Scan for the cell matching the given text and deliver its (x, y) coordinate at center. 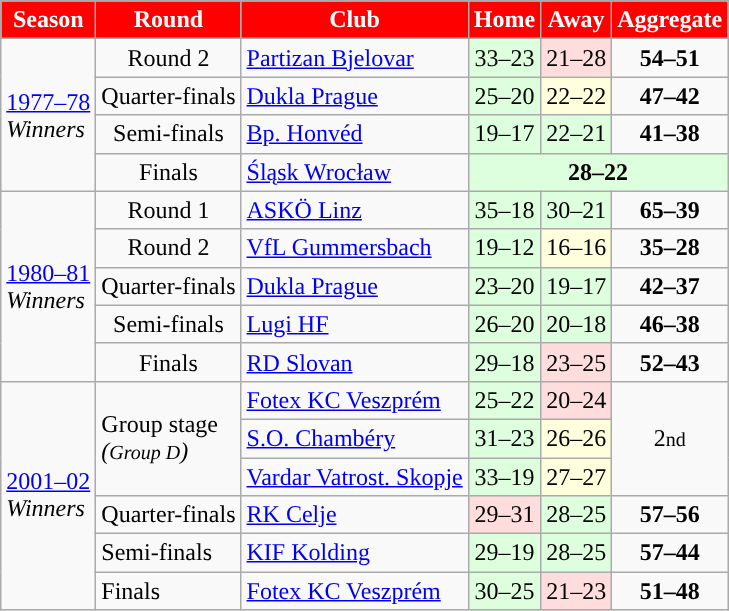
1977–78 Winners (48, 115)
Aggregate (670, 20)
41–38 (670, 134)
Partizan Bjelovar (354, 58)
31–23 (504, 438)
RD Slovan (354, 362)
29–31 (504, 515)
42–37 (670, 286)
Group stage(Group D) (168, 438)
29–19 (504, 553)
Away (576, 20)
35–28 (670, 248)
46–38 (670, 324)
22–21 (576, 134)
Bp. Honvéd (354, 134)
65–39 (670, 210)
27–27 (576, 477)
2001–02 Winners (48, 495)
54–51 (670, 58)
19–12 (504, 248)
23–25 (576, 362)
28–22 (598, 172)
33–19 (504, 477)
26–20 (504, 324)
Season (48, 20)
20–18 (576, 324)
57–44 (670, 553)
21–28 (576, 58)
VfL Gummersbach (354, 248)
23–20 (504, 286)
Round 1 (168, 210)
25–22 (504, 400)
KIF Kolding (354, 553)
Round (168, 20)
Śląsk Wrocław (354, 172)
52–43 (670, 362)
Vardar Vatrost. Skopje (354, 477)
Lugi HF (354, 324)
16–16 (576, 248)
30–25 (504, 591)
S.O. Chambéry (354, 438)
30–21 (576, 210)
Home (504, 20)
20–24 (576, 400)
29–18 (504, 362)
2nd (670, 438)
26–26 (576, 438)
Club (354, 20)
ASKÖ Linz (354, 210)
1980–81 Winners (48, 286)
57–56 (670, 515)
47–42 (670, 96)
21–23 (576, 591)
33–23 (504, 58)
22–22 (576, 96)
51–48 (670, 591)
RK Celje (354, 515)
35–18 (504, 210)
25–20 (504, 96)
